Provide the (x, y) coordinate of the cell's center where the given text is located.  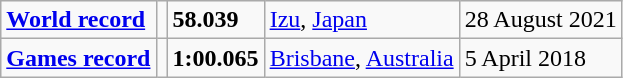
Brisbane, Australia (362, 58)
Izu, Japan (362, 20)
1:00.065 (216, 58)
Games record (78, 58)
5 April 2018 (540, 58)
28 August 2021 (540, 20)
World record (78, 20)
58.039 (216, 20)
